For the text-containing cell, return its midpoint in [x, y] coordinate format. 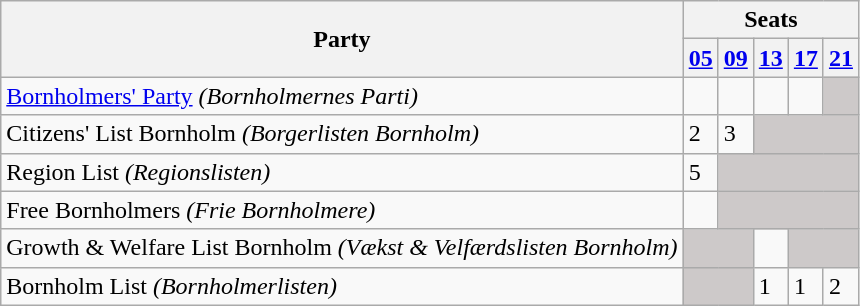
Bornholm List (Bornholmerlisten) [342, 286]
5 [700, 172]
Party [342, 39]
05 [700, 58]
17 [806, 58]
3 [736, 134]
Growth & Welfare List Bornholm (Vækst & Velfærdslisten Bornholm) [342, 248]
Region List (Regionslisten) [342, 172]
Free Bornholmers (Frie Bornholmere) [342, 210]
13 [770, 58]
Citizens' List Bornholm (Borgerlisten Bornholm) [342, 134]
Seats [770, 20]
Bornholmers' Party (Bornholmernes Parti) [342, 96]
21 [840, 58]
09 [736, 58]
